From the cell containing the given text, extract its center point as [X, Y] coordinate. 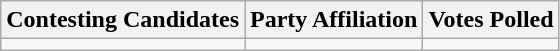
Votes Polled [491, 20]
Contesting Candidates [123, 20]
Party Affiliation [334, 20]
